Detect which cell encompasses the target text, then output its [x, y] center coordinate. 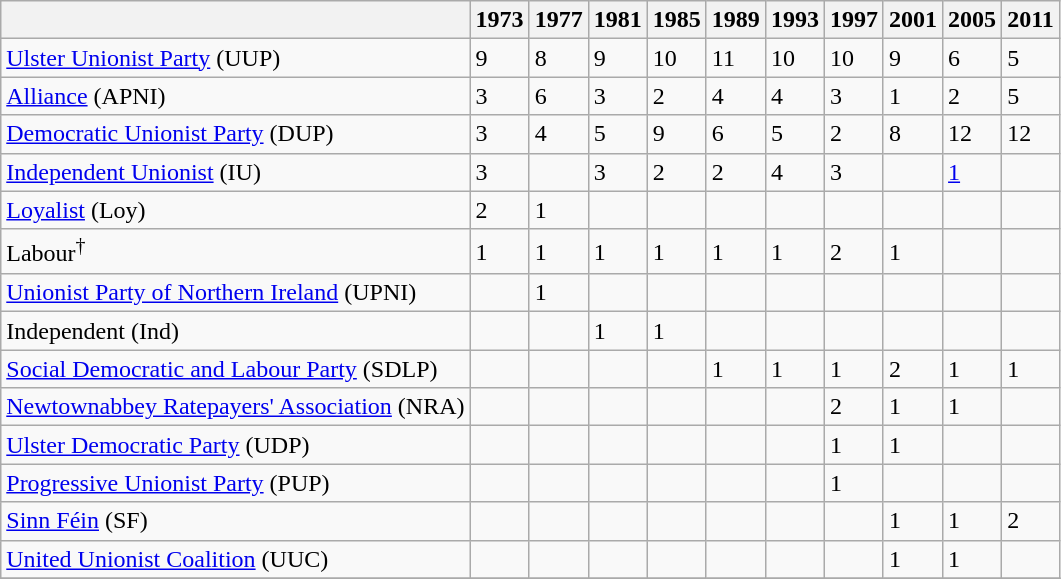
1989 [736, 20]
1981 [618, 20]
2001 [912, 20]
Independent Unionist (IU) [236, 172]
2011 [1031, 20]
Social Democratic and Labour Party (SDLP) [236, 369]
Labour† [236, 252]
Progressive Unionist Party (PUP) [236, 483]
Ulster Unionist Party (UUP) [236, 58]
1977 [558, 20]
11 [736, 58]
Democratic Unionist Party (DUP) [236, 134]
United Unionist Coalition (UUC) [236, 559]
Sinn Féin (SF) [236, 521]
Alliance (APNI) [236, 96]
1993 [794, 20]
1985 [676, 20]
1973 [500, 20]
Independent (Ind) [236, 331]
Unionist Party of Northern Ireland (UPNI) [236, 293]
Newtownabbey Ratepayers' Association (NRA) [236, 407]
2005 [972, 20]
1997 [854, 20]
Ulster Democratic Party (UDP) [236, 445]
Loyalist (Loy) [236, 210]
